Identify which cell holds the provided text, then report its (x, y) central coordinate. 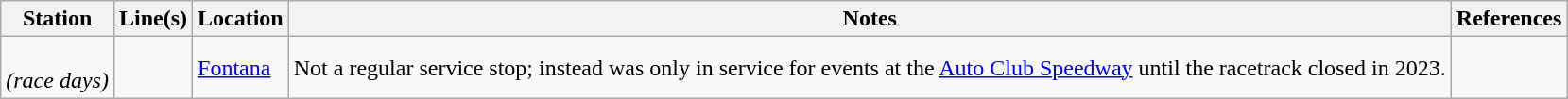
Station (58, 19)
Notes (870, 19)
Fontana (241, 68)
Line(s) (153, 19)
(race days) (58, 68)
Location (241, 19)
Not a regular service stop; instead was only in service for events at the Auto Club Speedway until the racetrack closed in 2023. (870, 68)
References (1508, 19)
